Determine the [x, y] coordinate at the center of the cell enclosing the given text.  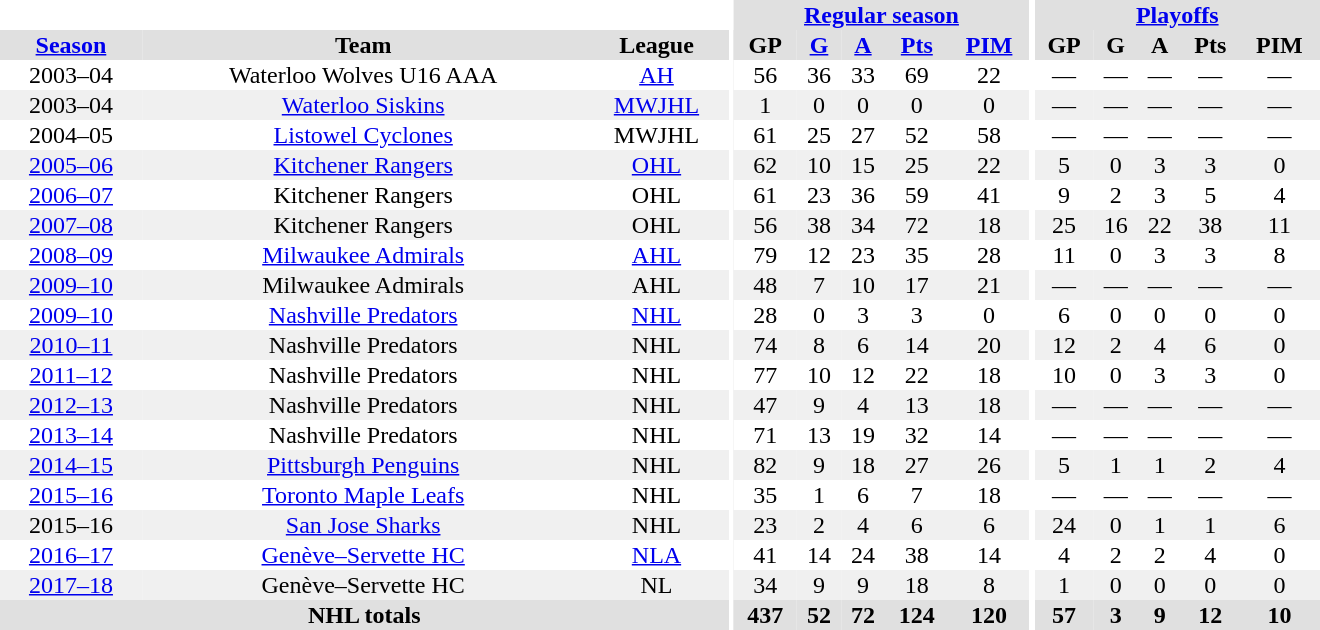
NL [656, 585]
San Jose Sharks [364, 525]
26 [990, 465]
2008–09 [71, 255]
120 [990, 615]
NLA [656, 555]
16 [1116, 225]
Toronto Maple Leafs [364, 495]
62 [765, 165]
33 [863, 75]
2007–08 [71, 225]
57 [1064, 615]
59 [917, 195]
124 [917, 615]
2014–15 [71, 465]
League [656, 45]
2013–14 [71, 435]
2010–11 [71, 345]
21 [990, 285]
74 [765, 345]
69 [917, 75]
2006–07 [71, 195]
Waterloo Siskins [364, 105]
AH [656, 75]
437 [765, 615]
20 [990, 345]
Waterloo Wolves U16 AAA [364, 75]
79 [765, 255]
71 [765, 435]
Pittsburgh Penguins [364, 465]
2016–17 [71, 555]
58 [990, 135]
Listowel Cyclones [364, 135]
32 [917, 435]
Season [71, 45]
Team [364, 45]
47 [765, 405]
48 [765, 285]
2004–05 [71, 135]
17 [917, 285]
19 [863, 435]
Playoffs [1177, 15]
Regular season [881, 15]
15 [863, 165]
2012–13 [71, 405]
82 [765, 465]
NHL totals [364, 615]
2011–12 [71, 375]
2017–18 [71, 585]
2005–06 [71, 165]
77 [765, 375]
